Pinpoint the cell where the given text exists, returning its (X, Y) midpoint coordinate. 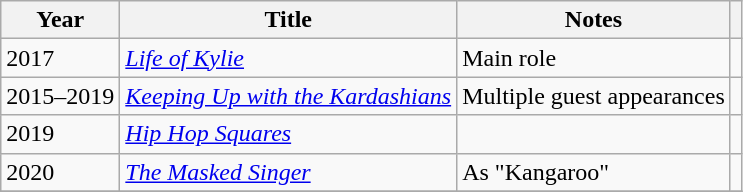
Life of Kylie (288, 58)
2015–2019 (60, 96)
As "Kangaroo" (594, 172)
2020 (60, 172)
The Masked Singer (288, 172)
2019 (60, 134)
Multiple guest appearances (594, 96)
Year (60, 20)
Title (288, 20)
Keeping Up with the Kardashians (288, 96)
2017 (60, 58)
Hip Hop Squares (288, 134)
Notes (594, 20)
Main role (594, 58)
